Pinpoint the cell where the given text exists, returning its [x, y] midpoint coordinate. 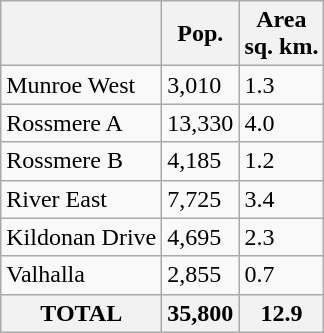
Areasq. km. [282, 34]
7,725 [200, 199]
2.3 [282, 237]
Rossmere A [82, 123]
River East [82, 199]
3.4 [282, 199]
2,855 [200, 275]
TOTAL [82, 313]
Rossmere B [82, 161]
3,010 [200, 85]
Pop. [200, 34]
0.7 [282, 275]
35,800 [200, 313]
Kildonan Drive [82, 237]
1.2 [282, 161]
13,330 [200, 123]
12.9 [282, 313]
4.0 [282, 123]
Valhalla [82, 275]
4,185 [200, 161]
4,695 [200, 237]
1.3 [282, 85]
Munroe West [82, 85]
